Determine the [X, Y] coordinate at the center of the cell enclosing the given text.  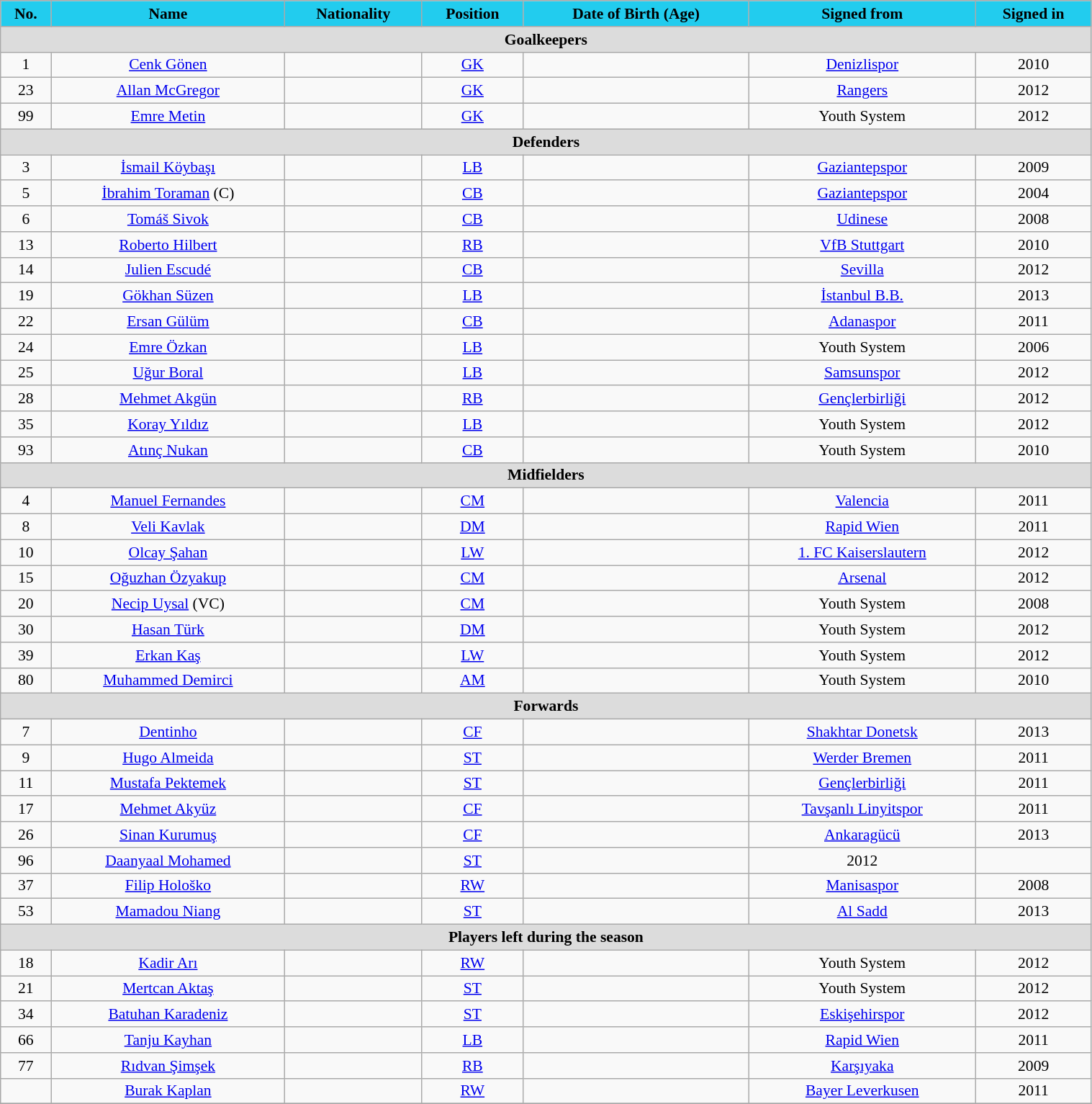
Valencia [862, 501]
VfB Stuttgart [862, 245]
21 [26, 989]
96 [26, 861]
11 [26, 784]
Emre Özkan [168, 347]
Signed in [1034, 14]
Name [168, 14]
İbrahim Toraman (C) [168, 194]
Sinan Kurumuş [168, 835]
77 [26, 1066]
Signed from [862, 14]
Adanaspor [862, 322]
5 [26, 194]
Kadir Arı [168, 963]
AM [472, 681]
Bayer Leverkusen [862, 1091]
Muhammed Demirci [168, 681]
Cenk Gönen [168, 65]
Tanju Kayhan [168, 1040]
39 [26, 655]
Rangers [862, 91]
80 [26, 681]
66 [26, 1040]
Eskişehirspor [862, 1015]
Goalkeepers [546, 40]
Erkan Kaş [168, 655]
Koray Yıldız [168, 424]
13 [26, 245]
Defenders [546, 142]
Mehmet Akyüz [168, 809]
28 [26, 399]
Nationality [353, 14]
9 [26, 758]
53 [26, 912]
2006 [1034, 347]
Al Sadd [862, 912]
93 [26, 450]
İstanbul B.B. [862, 296]
Date of Birth (Age) [636, 14]
Veli Kavlak [168, 527]
Dentinho [168, 732]
25 [26, 373]
Daanyaal Mohamed [168, 861]
Allan McGregor [168, 91]
7 [26, 732]
Hasan Türk [168, 629]
Rıdvan Şimşek [168, 1066]
Manisaspor [862, 886]
İsmail Köybaşı [168, 168]
35 [26, 424]
Burak Kaplan [168, 1091]
99 [26, 117]
Mehmet Akgün [168, 399]
34 [26, 1015]
Necip Uysal (VC) [168, 604]
37 [26, 886]
Oğuzhan Özyakup [168, 578]
Ankaragücü [862, 835]
Samsunspor [862, 373]
Arsenal [862, 578]
26 [26, 835]
15 [26, 578]
Karşıyaka [862, 1066]
18 [26, 963]
14 [26, 270]
Players left during the season [546, 938]
Mertcan Aktaş [168, 989]
Tomáš Sivok [168, 219]
Tavşanlı Linyitspor [862, 809]
Filip Hološko [168, 886]
24 [26, 347]
19 [26, 296]
Werder Bremen [862, 758]
Julien Escudé [168, 270]
1. FC Kaiserslautern [862, 552]
Mustafa Pektemek [168, 784]
No. [26, 14]
Emre Metin [168, 117]
3 [26, 168]
Atınç Nukan [168, 450]
Gökhan Süzen [168, 296]
10 [26, 552]
1 [26, 65]
Forwards [546, 706]
Sevilla [862, 270]
Position [472, 14]
Olcay Şahan [168, 552]
Batuhan Karadeniz [168, 1015]
4 [26, 501]
30 [26, 629]
Hugo Almeida [168, 758]
20 [26, 604]
Denizlispor [862, 65]
23 [26, 91]
2004 [1034, 194]
Ersan Gülüm [168, 322]
Roberto Hilbert [168, 245]
6 [26, 219]
Uğur Boral [168, 373]
22 [26, 322]
Mamadou Niang [168, 912]
Udinese [862, 219]
Manuel Fernandes [168, 501]
17 [26, 809]
Midfielders [546, 475]
Shakhtar Donetsk [862, 732]
8 [26, 527]
